Locate the cell with the specified text and output its (x, y) center coordinate. 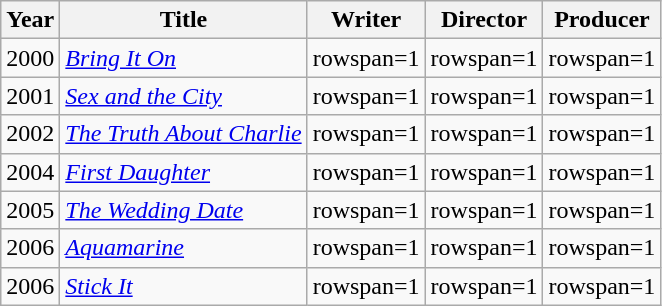
Producer (602, 20)
Title (184, 20)
The Truth About Charlie (184, 134)
Bring It On (184, 58)
2004 (30, 172)
Writer (366, 20)
Director (484, 20)
Stick It (184, 286)
The Wedding Date (184, 210)
2002 (30, 134)
Year (30, 20)
2001 (30, 96)
2005 (30, 210)
Aquamarine (184, 248)
First Daughter (184, 172)
2000 (30, 58)
Sex and the City (184, 96)
